Output the (X, Y) coordinate of the center of the cell containing the given text.  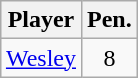
Pen. (110, 20)
8 (110, 58)
Wesley (40, 58)
Player (40, 20)
